Capture the cell that displays the provided text and extract its [x, y] central coordinate. 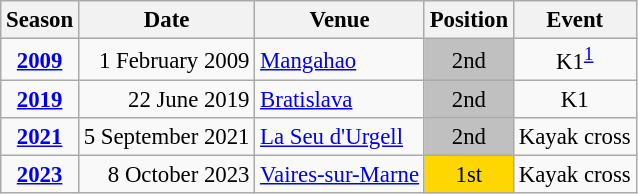
Venue [340, 20]
Bratislava [340, 100]
1 February 2009 [166, 60]
2019 [40, 100]
Date [166, 20]
2023 [40, 175]
K1 [574, 100]
Position [468, 20]
Vaires-sur-Marne [340, 175]
2009 [40, 60]
22 June 2019 [166, 100]
La Seu d'Urgell [340, 137]
K11 [574, 60]
8 October 2023 [166, 175]
5 September 2021 [166, 137]
Mangahao [340, 60]
Event [574, 20]
2021 [40, 137]
Season [40, 20]
1st [468, 175]
